Output the [X, Y] coordinate of the center of the cell containing the given text.  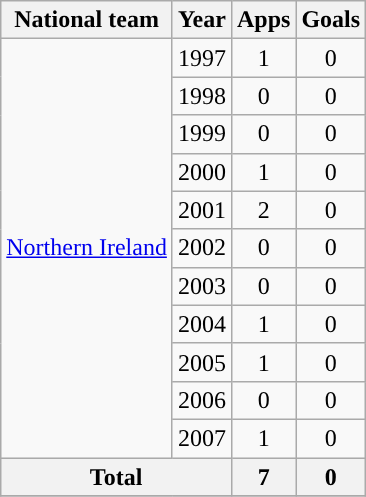
1997 [202, 58]
Total [116, 477]
National team [87, 20]
2000 [202, 172]
1999 [202, 134]
2006 [202, 400]
2 [263, 210]
Goals [331, 20]
Year [202, 20]
2005 [202, 362]
1998 [202, 96]
2001 [202, 210]
2002 [202, 248]
Northern Ireland [87, 248]
2004 [202, 324]
2007 [202, 438]
2003 [202, 286]
Apps [263, 20]
7 [263, 477]
